Locate the cell with the specified text and output its [X, Y] center coordinate. 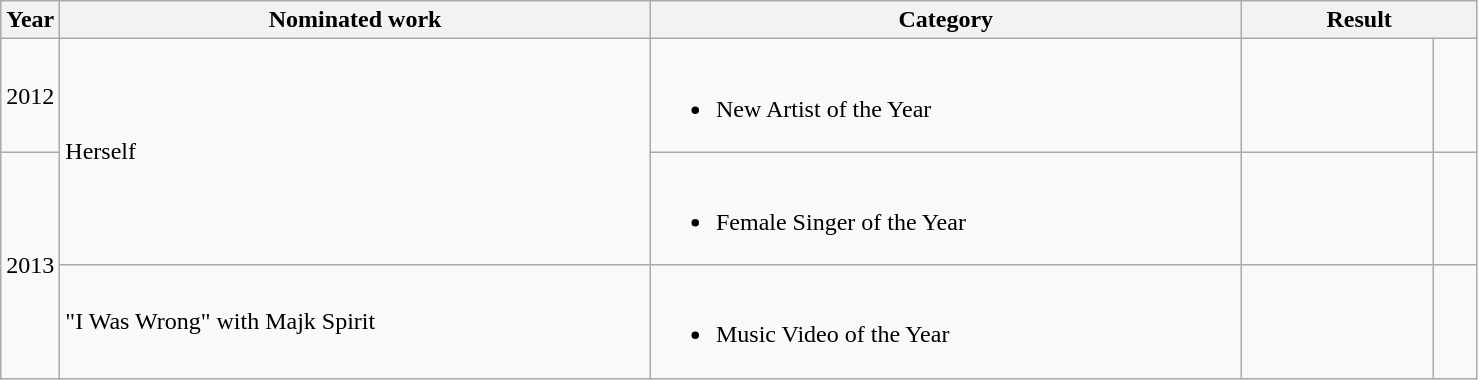
2013 [30, 265]
Nominated work [356, 20]
Category [946, 20]
New Artist of the Year [946, 96]
Year [30, 20]
2012 [30, 96]
Herself [356, 152]
Music Video of the Year [946, 322]
Result [1359, 20]
"I Was Wrong" with Majk Spirit [356, 322]
Female Singer of the Year [946, 208]
